Capture the cell that displays the provided text and extract its (x, y) central coordinate. 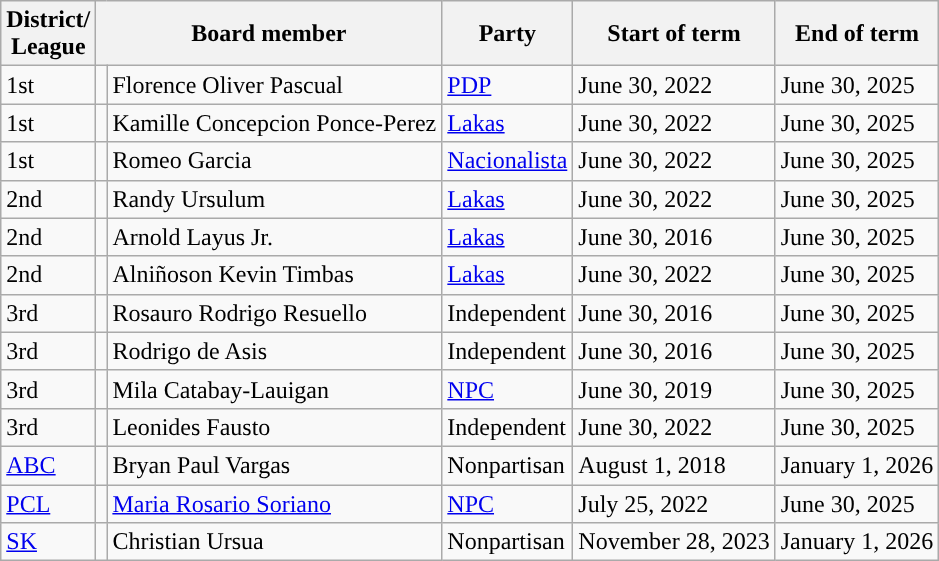
PDP (508, 85)
Christian Ursua (274, 542)
Nacionalista (508, 161)
Kamille Concepcion Ponce-Perez (274, 123)
November 28, 2023 (674, 542)
Board member (269, 34)
Randy Ursulum (274, 199)
ABC (48, 465)
Maria Rosario Soriano (274, 503)
Florence Oliver Pascual (274, 85)
SK (48, 542)
District/League (48, 34)
Alniñoson Kevin Timbas (274, 275)
Party (508, 34)
End of term (857, 34)
Bryan Paul Vargas (274, 465)
Mila Catabay-Lauigan (274, 389)
June 30, 2019 (674, 389)
August 1, 2018 (674, 465)
Leonides Fausto (274, 427)
PCL (48, 503)
July 25, 2022 (674, 503)
Rodrigo de Asis (274, 351)
Arnold Layus Jr. (274, 237)
Romeo Garcia (274, 161)
Start of term (674, 34)
Rosauro Rodrigo Resuello (274, 313)
